Detect which cell encompasses the target text, then output its [x, y] center coordinate. 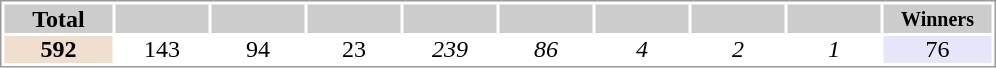
2 [738, 50]
94 [258, 50]
23 [354, 50]
Total [58, 18]
143 [162, 50]
4 [642, 50]
592 [58, 50]
76 [938, 50]
Winners [938, 18]
239 [450, 50]
1 [834, 50]
86 [546, 50]
